Find where the given text appears and provide that cell's center as [x, y] coordinate. 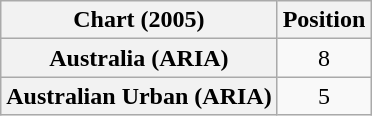
Australian Urban (ARIA) [139, 96]
5 [324, 96]
8 [324, 58]
Position [324, 20]
Chart (2005) [139, 20]
Australia (ARIA) [139, 58]
